Find where the given text appears and provide that cell's center as (X, Y) coordinate. 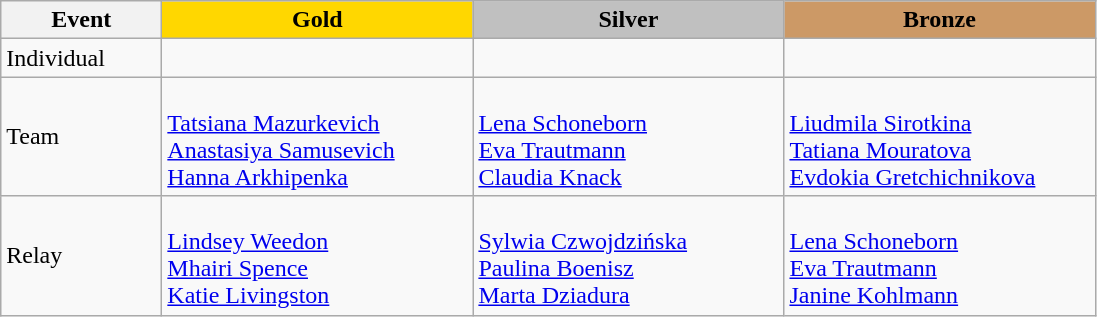
Lena Schoneborn Eva Trautmann Janine Kohlmann (940, 256)
Tatsiana Mazurkevich Anastasiya Samusevich Hanna Arkhipenka (318, 136)
Relay (82, 256)
Lindsey Weedon Mhairi Spence Katie Livingston (318, 256)
Gold (318, 20)
Lena Schoneborn Eva Trautmann Claudia Knack (628, 136)
Individual (82, 58)
Team (82, 136)
Silver (628, 20)
Liudmila Sirotkina Tatiana Mouratova Evdokia Gretchichnikova (940, 136)
Sylwia Czwojdzińska Paulina Boenisz Marta Dziadura (628, 256)
Event (82, 20)
Bronze (940, 20)
